Identify which cell holds the provided text, then report its (x, y) central coordinate. 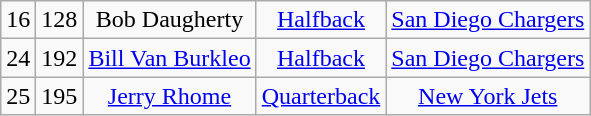
192 (60, 58)
Quarterback (321, 96)
Bill Van Burkleo (170, 58)
24 (18, 58)
Bob Daugherty (170, 20)
Jerry Rhome (170, 96)
128 (60, 20)
16 (18, 20)
195 (60, 96)
25 (18, 96)
New York Jets (488, 96)
